Determine the [X, Y] coordinate at the center of the cell enclosing the given text.  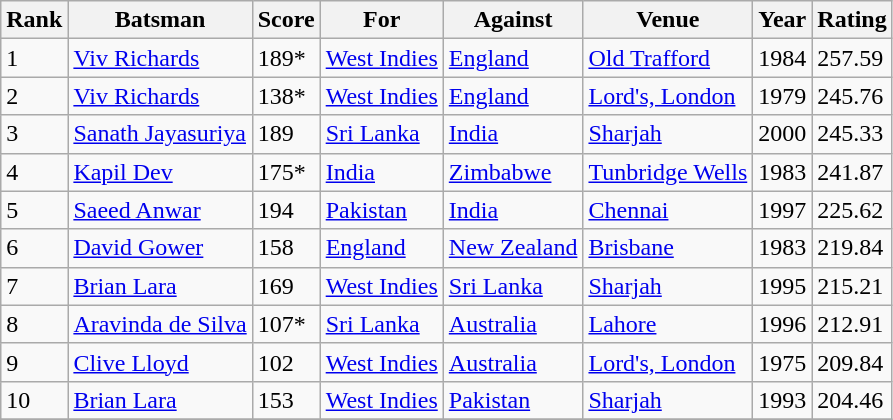
1975 [782, 362]
For [382, 20]
Clive Lloyd [160, 362]
3 [34, 134]
9 [34, 362]
Zimbabwe [513, 172]
204.46 [852, 400]
189 [286, 134]
153 [286, 400]
169 [286, 286]
1996 [782, 324]
Against [513, 20]
2000 [782, 134]
1984 [782, 58]
189* [286, 58]
1993 [782, 400]
Venue [668, 20]
Sanath Jayasuriya [160, 134]
6 [34, 248]
Saeed Anwar [160, 210]
Tunbridge Wells [668, 172]
158 [286, 248]
219.84 [852, 248]
102 [286, 362]
1 [34, 58]
David Gower [160, 248]
Chennai [668, 210]
175* [286, 172]
New Zealand [513, 248]
138* [286, 96]
209.84 [852, 362]
245.33 [852, 134]
10 [34, 400]
1995 [782, 286]
212.91 [852, 324]
245.76 [852, 96]
215.21 [852, 286]
Lahore [668, 324]
Kapil Dev [160, 172]
225.62 [852, 210]
194 [286, 210]
241.87 [852, 172]
Old Trafford [668, 58]
7 [34, 286]
8 [34, 324]
Aravinda de Silva [160, 324]
257.59 [852, 58]
1997 [782, 210]
1979 [782, 96]
107* [286, 324]
Rank [34, 20]
5 [34, 210]
2 [34, 96]
Rating [852, 20]
Brisbane [668, 248]
Year [782, 20]
Batsman [160, 20]
Score [286, 20]
4 [34, 172]
